Provide the [X, Y] coordinate of the cell's center where the given text is located.  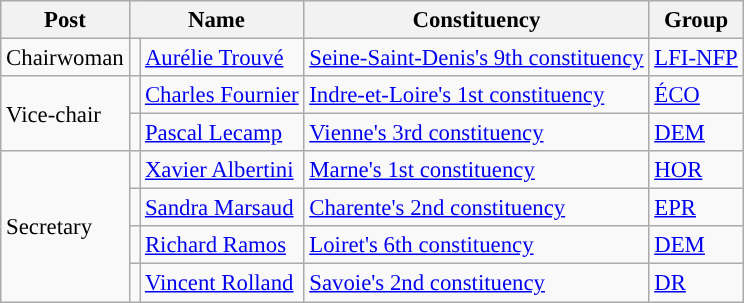
Indre-et-Loire's 1st constituency [476, 95]
Loiret's 6th constituency [476, 245]
Charles Fournier [222, 95]
Pascal Lecamp [222, 133]
Aurélie Trouvé [222, 58]
Seine-Saint-Denis's 9th constituency [476, 58]
Charente's 2nd constituency [476, 208]
Chairwoman [65, 58]
Sandra Marsaud [222, 208]
Richard Ramos [222, 245]
DR [696, 283]
ÉCO [696, 95]
Name [216, 20]
Savoie's 2nd constituency [476, 283]
Secretary [65, 226]
Vice-chair [65, 114]
Group [696, 20]
Xavier Albertini [222, 170]
Marne's 1st constituency [476, 170]
Post [65, 20]
Vincent Rolland [222, 283]
Vienne's 3rd constituency [476, 133]
EPR [696, 208]
HOR [696, 170]
LFI-NFP [696, 58]
Constituency [476, 20]
